Output the [x, y] coordinate of the center of the cell containing the given text.  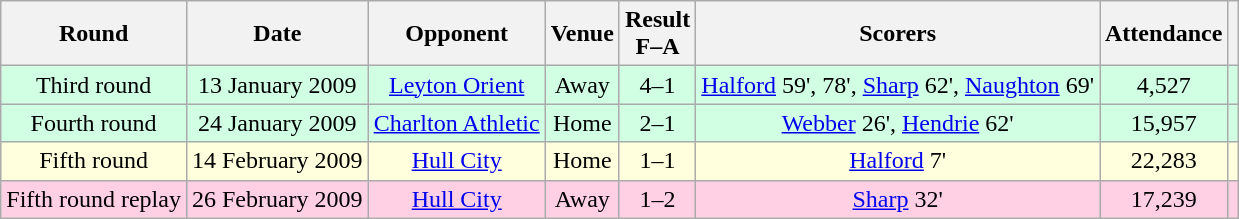
17,239 [1164, 199]
Webber 26', Hendrie 62' [898, 123]
22,283 [1164, 161]
15,957 [1164, 123]
4–1 [657, 85]
Scorers [898, 34]
Halford 59', 78', Sharp 62', Naughton 69' [898, 85]
Round [94, 34]
26 February 2009 [277, 199]
Fifth round [94, 161]
24 January 2009 [277, 123]
13 January 2009 [277, 85]
2–1 [657, 123]
Fourth round [94, 123]
Fifth round replay [94, 199]
14 February 2009 [277, 161]
Venue [582, 34]
Halford 7' [898, 161]
1–1 [657, 161]
Date [277, 34]
4,527 [1164, 85]
Third round [94, 85]
Leyton Orient [456, 85]
Charlton Athletic [456, 123]
Opponent [456, 34]
ResultF–A [657, 34]
Sharp 32' [898, 199]
1–2 [657, 199]
Attendance [1164, 34]
